Capture the cell that displays the provided text and extract its (x, y) central coordinate. 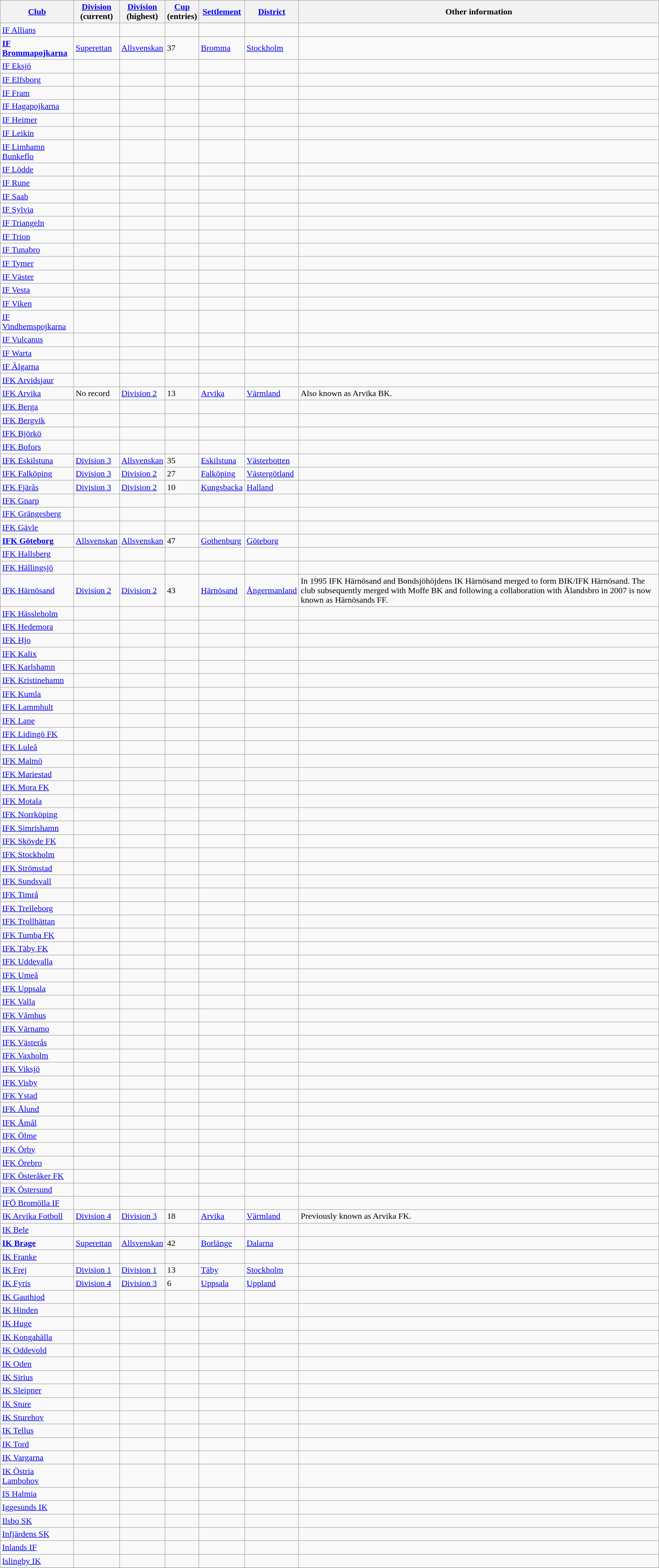
IFK Gnarp (37, 501)
Borlänge (222, 1243)
IFK Örby (37, 1149)
Club (37, 12)
IK Oddevold (37, 1350)
IFK Arvika (37, 393)
IF Älgarna (37, 366)
IFK Härnösand (37, 590)
IF Heimer (37, 120)
Gothenburg (222, 541)
IFK Valla (37, 1002)
IK Bele (37, 1230)
IFK Stockholm (37, 854)
Bromma (222, 48)
IFK Hedemora (37, 627)
IF Triangeln (37, 223)
District (272, 12)
IF Hagapojkarna (37, 106)
IK Kongahälla (37, 1337)
IS Halmia (37, 1494)
IK Sture (37, 1404)
IFK Sundsvall (37, 882)
IFK Bergvik (37, 420)
IF Vesta (37, 290)
Västerbotten (272, 460)
Other information (479, 12)
IFK Göteborg (37, 541)
IFK Mora FK (37, 788)
Halland (272, 487)
IFK Uppsala (37, 989)
IF Sylvia (37, 210)
Täby (222, 1270)
IFK Malmö (37, 761)
IFK Visby (37, 1083)
IFK Ålund (37, 1109)
37 (182, 48)
IFK Umeå (37, 975)
IFK Västerås (37, 1042)
IFK Arvidsjaur (37, 380)
Inlands IF (37, 1548)
IK Sirius (37, 1377)
IFK Värnamo (37, 1029)
IF Allians (37, 30)
Iggesunds IK (37, 1507)
IFK Norrköping (37, 814)
IF Saab (37, 196)
Cup (entries) (182, 12)
IFK Lammhult (37, 707)
IF Vulcanus (37, 340)
IFK Kumla (37, 694)
6 (182, 1283)
IFK Bofors (37, 447)
IF Lödde (37, 169)
43 (182, 590)
Uppland (272, 1283)
IFK Berga (37, 407)
IF Fram (37, 93)
IFK Mariestad (37, 774)
IK Hinden (37, 1310)
IFK Gävle (37, 527)
IFK Simrishamn (37, 828)
35 (182, 460)
IFK Österåker FK (37, 1176)
Kungsbacka (222, 487)
IF Elfsborg (37, 80)
IFK Hässleholm (37, 613)
IFK Hjo (37, 640)
IFK Täby FK (37, 948)
IF Tunabro (37, 250)
Eskilstuna (222, 460)
IK Fyris (37, 1283)
IFK Vaxholm (37, 1055)
IF Leikin (37, 133)
Ångermanland (272, 590)
IFK Timrå (37, 895)
IF Tymer (37, 263)
IFK Fjärås (37, 487)
IFK Trollhättan (37, 922)
IFK Lidingö FK (37, 734)
IK Östria Lambohov (37, 1476)
IF Väster (37, 277)
IFK Strömstad (37, 868)
IFK Uddevalla (37, 962)
IFÖ Bromölla IF (37, 1203)
No record (97, 393)
IF Viken (37, 303)
IK Tellus (37, 1431)
IFK Ölme (37, 1136)
Ilsbo SK (37, 1520)
IF Limhamn Bunkeflo (37, 151)
Härnösand (222, 590)
IFK Karlshamn (37, 667)
IFK Skövde FK (37, 841)
IFK Falköping (37, 474)
IFK Trelleborg (37, 908)
27 (182, 474)
IFK Grängesberg (37, 514)
18 (182, 1216)
Also known as Arvika BK. (479, 393)
Dalarna (272, 1243)
IFK Kalix (37, 654)
IFK Tumba FK (37, 935)
IFK Viksjö (37, 1069)
IFK Eskilstuna (37, 460)
IK Huge (37, 1324)
10 (182, 487)
Islingby IK (37, 1561)
Previously known as Arvika FK. (479, 1216)
Division (current) (97, 12)
IFK Örebro (37, 1163)
IFK Kristinehamn (37, 680)
IFK Hällingsjö (37, 567)
IF Trion (37, 237)
IK Arvika Fotboll (37, 1216)
IF Rune (37, 183)
IF Brommapojkarna (37, 48)
IK Brage (37, 1243)
IF Eksjö (37, 66)
IK Frej (37, 1270)
Division (highest) (142, 12)
Infjärdens SK (37, 1534)
IF Warta (37, 353)
IK Tord (37, 1444)
IFK Ystad (37, 1096)
47 (182, 541)
IFK Björkö (37, 434)
IK Sturehov (37, 1417)
IK Oden (37, 1364)
IK Gauthiod (37, 1297)
IK Vargarna (37, 1457)
Västergötland (272, 474)
IK Franke (37, 1256)
IFK Lane (37, 721)
IFK Motala (37, 801)
IFK Hallsberg (37, 554)
IFK Luleå (37, 747)
IFK Våmhus (37, 1015)
IF Vindhemspojkarna (37, 322)
IFK Östersund (37, 1190)
Uppsala (222, 1283)
Falköping (222, 474)
IK Sleipner (37, 1391)
42 (182, 1243)
Settlement (222, 12)
Göteborg (272, 541)
IFK Åmål (37, 1123)
